Capture the cell that displays the provided text and extract its [X, Y] central coordinate. 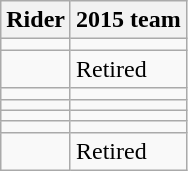
Rider [36, 20]
2015 team [128, 20]
